Detect which cell encompasses the target text, then output its [x, y] center coordinate. 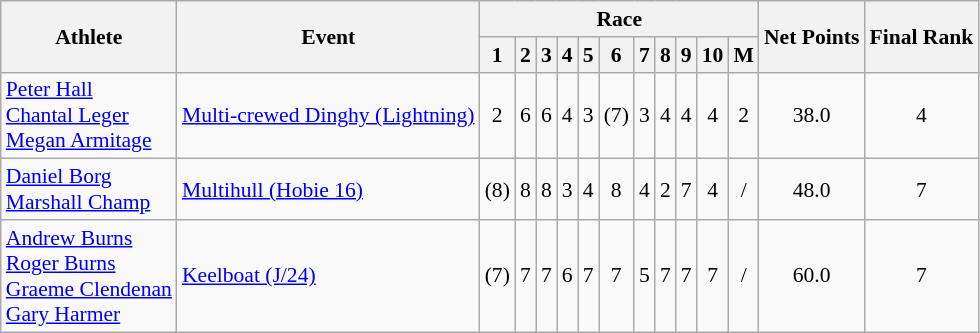
Final Rank [921, 36]
Event [328, 36]
Keelboat (J/24) [328, 276]
48.0 [812, 190]
Andrew BurnsRoger BurnsGraeme ClendenanGary Harmer [89, 276]
38.0 [812, 116]
1 [498, 55]
Multihull (Hobie 16) [328, 190]
Net Points [812, 36]
60.0 [812, 276]
Daniel BorgMarshall Champ [89, 190]
Peter HallChantal LegerMegan Armitage [89, 116]
Multi-crewed Dinghy (Lightning) [328, 116]
(8) [498, 190]
9 [686, 55]
10 [713, 55]
Athlete [89, 36]
M [744, 55]
Race [620, 19]
